Identify which cell holds the provided text, then report its [X, Y] central coordinate. 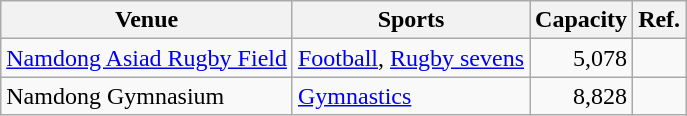
Gymnastics [410, 96]
Football, Rugby sevens [410, 58]
Sports [410, 20]
Namdong Asiad Rugby Field [147, 58]
Namdong Gymnasium [147, 96]
5,078 [582, 58]
Ref. [660, 20]
Venue [147, 20]
Capacity [582, 20]
8,828 [582, 96]
